Search for the cell housing the specified text and yield its (x, y) center coordinate. 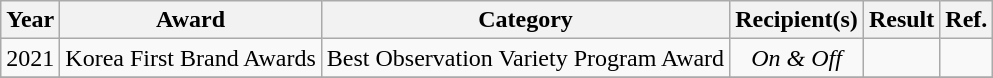
On & Off (797, 58)
Category (525, 20)
Year (30, 20)
Best Observation Variety Program Award (525, 58)
Result (901, 20)
Award (190, 20)
Recipient(s) (797, 20)
Ref. (966, 20)
Korea First Brand Awards (190, 58)
2021 (30, 58)
